Return [X, Y] of the center of cell containing provided text 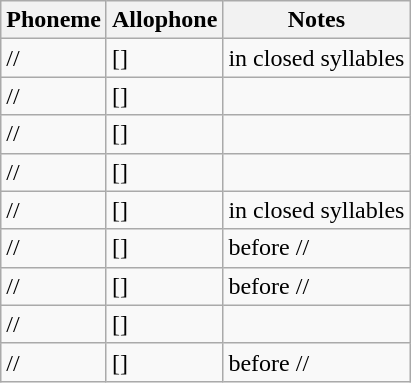
Allophone [164, 20]
Notes [316, 20]
Phoneme [54, 20]
